Extract the [X, Y] coordinate from the center of the cell holding the provided text.  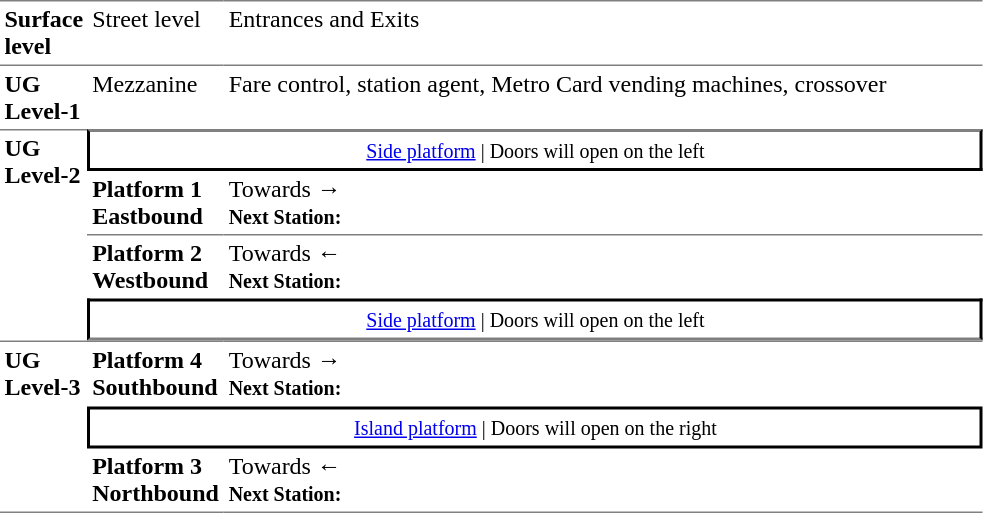
Surface level [44, 33]
UG Level-1 [44, 98]
Platform 2Westbound [156, 268]
Entrances and Exits [604, 33]
Street level [156, 33]
UG Level-3 [44, 426]
Fare control, station agent, Metro Card vending machines, crossover [604, 98]
Platform 4Southbound [156, 373]
UG Level-2 [44, 235]
Platform 1Eastbound [156, 203]
Mezzanine [156, 98]
Platform 3Northbound [156, 480]
